Determine the [x, y] coordinate at the center of the cell enclosing the given text.  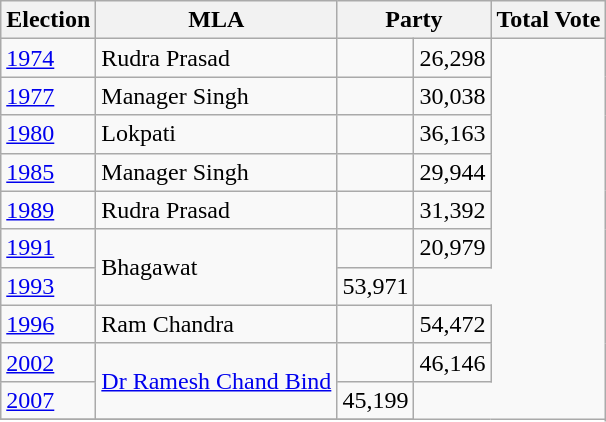
Total Vote [548, 20]
1989 [48, 210]
30,038 [452, 96]
1974 [48, 58]
MLA [216, 20]
31,392 [452, 210]
45,199 [376, 400]
Party [414, 20]
Lokpati [216, 134]
2002 [48, 362]
1991 [48, 248]
29,944 [452, 172]
54,472 [452, 324]
2007 [48, 400]
1996 [48, 324]
1985 [48, 172]
Election [48, 20]
Ram Chandra [216, 324]
Dr Ramesh Chand Bind [216, 381]
26,298 [452, 58]
36,163 [452, 134]
1980 [48, 134]
1993 [48, 286]
1977 [48, 96]
46,146 [452, 362]
53,971 [376, 286]
Bhagawat [216, 267]
20,979 [452, 248]
